Return [X, Y] of the center of cell containing provided text 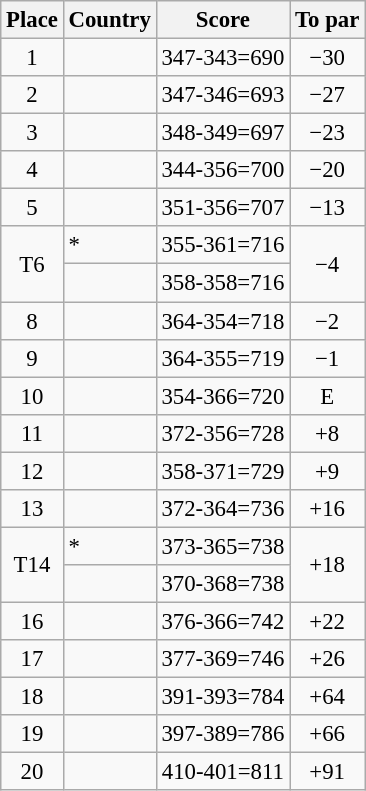
9 [32, 358]
−2 [328, 321]
−27 [328, 95]
+26 [328, 659]
364-355=719 [223, 358]
397-389=786 [223, 734]
372-356=728 [223, 433]
+18 [328, 564]
1 [32, 58]
16 [32, 621]
347-346=693 [223, 95]
T6 [32, 264]
13 [32, 509]
377-369=746 [223, 659]
−4 [328, 264]
+16 [328, 509]
10 [32, 396]
−1 [328, 358]
+66 [328, 734]
−20 [328, 170]
376-366=742 [223, 621]
373-365=738 [223, 546]
20 [32, 772]
−30 [328, 58]
+22 [328, 621]
344-356=700 [223, 170]
+91 [328, 772]
370-368=738 [223, 584]
+64 [328, 697]
E [328, 396]
11 [32, 433]
To par [328, 20]
Country [110, 20]
+9 [328, 471]
348-349=697 [223, 133]
391-393=784 [223, 697]
Score [223, 20]
372-364=736 [223, 509]
12 [32, 471]
5 [32, 208]
−23 [328, 133]
354-366=720 [223, 396]
19 [32, 734]
3 [32, 133]
347-343=690 [223, 58]
358-371=729 [223, 471]
18 [32, 697]
355-361=716 [223, 245]
+8 [328, 433]
2 [32, 95]
351-356=707 [223, 208]
17 [32, 659]
4 [32, 170]
−13 [328, 208]
358-358=716 [223, 283]
8 [32, 321]
410-401=811 [223, 772]
364-354=718 [223, 321]
T14 [32, 564]
Place [32, 20]
